Find where the given text appears and provide that cell's center as (x, y) coordinate. 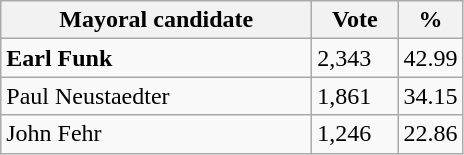
22.86 (430, 134)
% (430, 20)
Mayoral candidate (156, 20)
John Fehr (156, 134)
1,861 (355, 96)
Paul Neustaedter (156, 96)
42.99 (430, 58)
1,246 (355, 134)
34.15 (430, 96)
Earl Funk (156, 58)
Vote (355, 20)
2,343 (355, 58)
